Locate the cell with the specified text and output its (X, Y) center coordinate. 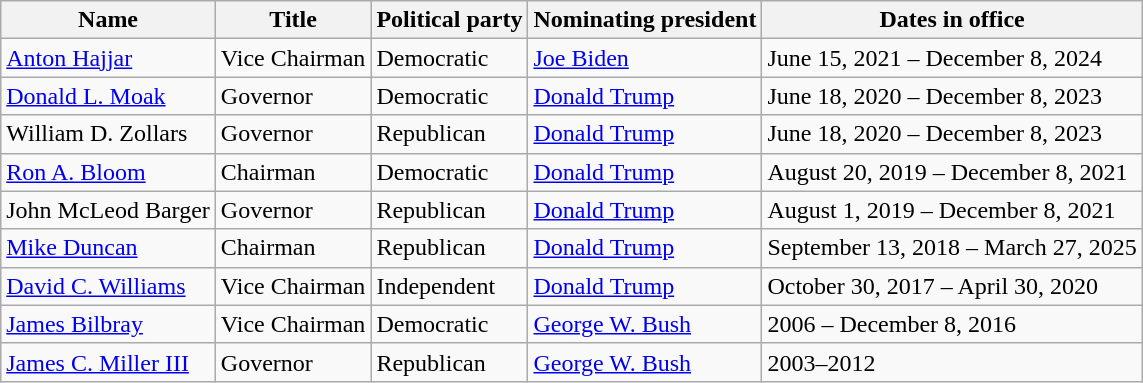
Political party (450, 20)
Anton Hajjar (108, 58)
Donald L. Moak (108, 96)
Nominating president (645, 20)
William D. Zollars (108, 134)
James C. Miller III (108, 362)
Independent (450, 286)
Title (293, 20)
2003–2012 (952, 362)
Dates in office (952, 20)
Mike Duncan (108, 248)
August 1, 2019 – December 8, 2021 (952, 210)
Ron A. Bloom (108, 172)
David C. Williams (108, 286)
Joe Biden (645, 58)
Name (108, 20)
September 13, 2018 – March 27, 2025 (952, 248)
James Bilbray (108, 324)
August 20, 2019 – December 8, 2021 (952, 172)
John McLeod Barger (108, 210)
October 30, 2017 – April 30, 2020 (952, 286)
2006 – December 8, 2016 (952, 324)
June 15, 2021 – December 8, 2024 (952, 58)
